Find where the given text appears and provide that cell's center as (x, y) coordinate. 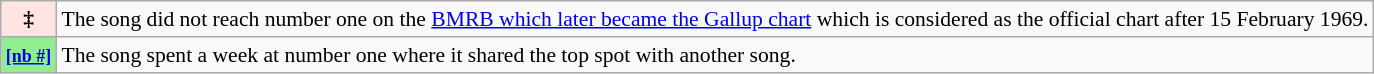
[nb #] (29, 55)
‡ (29, 19)
The song did not reach number one on the BMRB which later became the Gallup chart which is considered as the official chart after 15 February 1969. (714, 19)
The song spent a week at number one where it shared the top spot with another song. (714, 55)
